Identify which cell holds the provided text, then report its (X, Y) central coordinate. 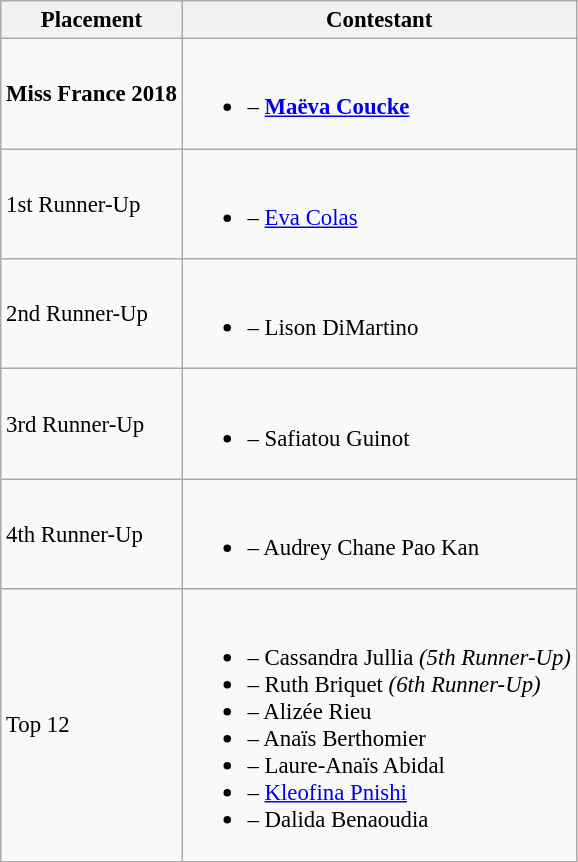
4th Runner-Up (92, 534)
2nd Runner-Up (92, 314)
– Audrey Chane Pao Kan (379, 534)
– Safiatou Guinot (379, 424)
– Maëva Coucke (379, 94)
– Lison DiMartino (379, 314)
Miss France 2018 (92, 94)
Placement (92, 20)
Contestant (379, 20)
1st Runner-Up (92, 204)
– Eva Colas (379, 204)
Top 12 (92, 725)
3rd Runner-Up (92, 424)
